Search for the cell housing the specified text and yield its [X, Y] center coordinate. 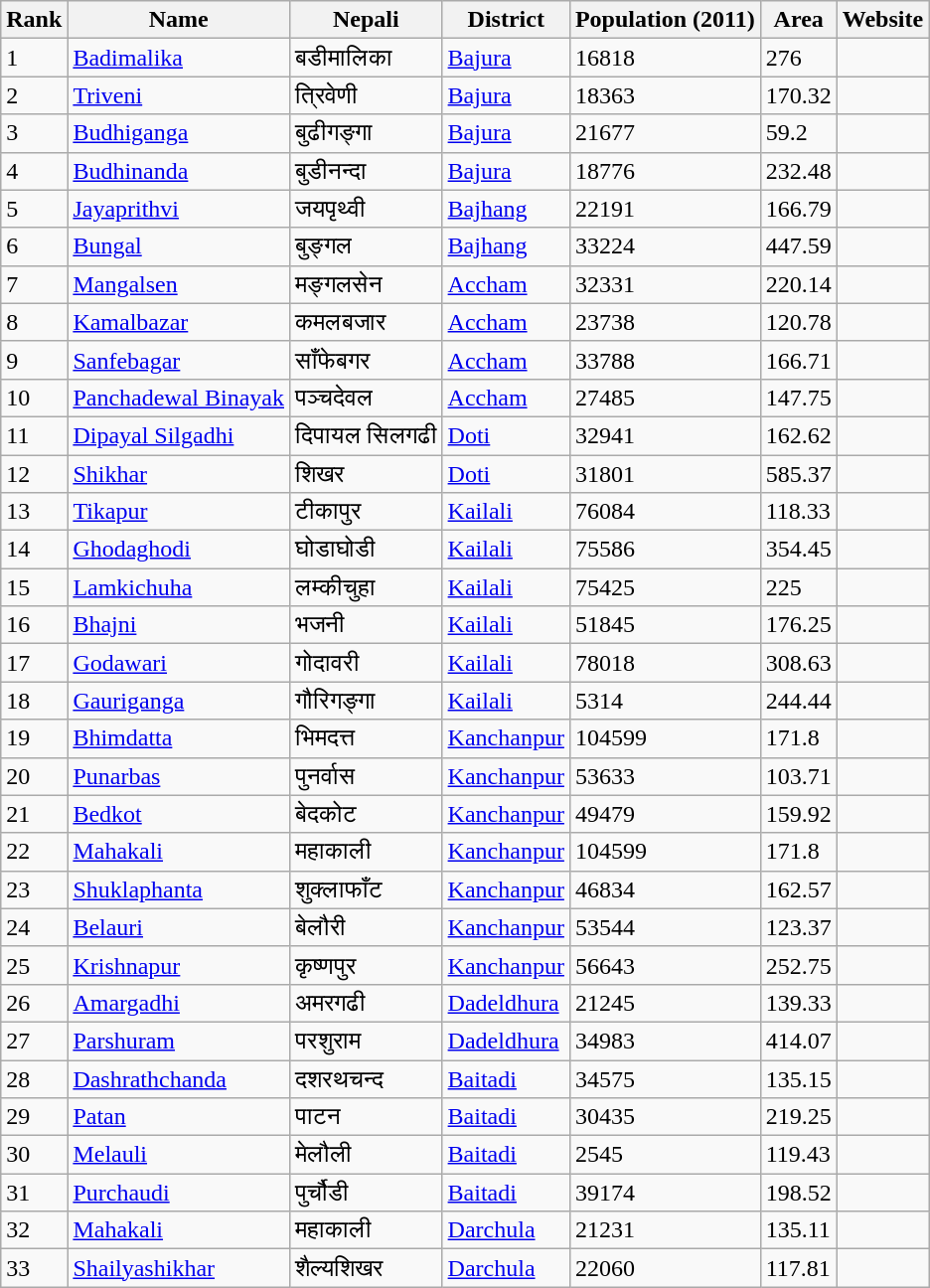
Mangalsen [179, 284]
1 [34, 58]
साँफेबगर [367, 360]
17 [34, 663]
Shikhar [179, 474]
33 [34, 1268]
447.59 [799, 246]
Population (2011) [665, 20]
Bedkot [179, 814]
170.32 [799, 95]
75425 [665, 587]
18363 [665, 95]
308.63 [799, 663]
11 [34, 435]
276 [799, 58]
9 [34, 360]
शुक्लाफाँट [367, 889]
5 [34, 209]
23 [34, 889]
Bhajni [179, 625]
15 [34, 587]
Website [882, 20]
32331 [665, 284]
51845 [665, 625]
2545 [665, 1155]
Dipayal Silgadhi [179, 435]
Krishnapur [179, 965]
39174 [665, 1193]
5314 [665, 701]
12 [34, 474]
166.79 [799, 209]
शैल्यशिखर [367, 1268]
32 [34, 1230]
पाटन [367, 1117]
बुडीनन्दा [367, 171]
मेलौली [367, 1155]
लम्कीचुहा [367, 587]
21677 [665, 133]
23738 [665, 322]
Punarbas [179, 776]
कमलबजार [367, 322]
बुङ्गल [367, 246]
Amargadhi [179, 1003]
Shuklaphanta [179, 889]
25 [34, 965]
बडीमालिका [367, 58]
त्रिवेणी [367, 95]
135.11 [799, 1230]
गोदावरी [367, 663]
अमरगढी [367, 1003]
जयपृथ्वी [367, 209]
Panchadewal Binayak [179, 398]
49479 [665, 814]
34575 [665, 1078]
162.57 [799, 889]
Dashrathchanda [179, 1078]
16818 [665, 58]
Sanfebagar [179, 360]
घोडाघोडी [367, 550]
Budhiganga [179, 133]
76084 [665, 512]
56643 [665, 965]
119.43 [799, 1155]
मङ्गलसेन [367, 284]
585.37 [799, 474]
पुनर्वास [367, 776]
20 [34, 776]
198.52 [799, 1193]
Rank [34, 20]
Jayaprithvi [179, 209]
बुढीगङ्गा [367, 133]
16 [34, 625]
21245 [665, 1003]
162.62 [799, 435]
3 [34, 133]
13 [34, 512]
22191 [665, 209]
18776 [665, 171]
Name [179, 20]
31 [34, 1193]
Gauriganga [179, 701]
Shailyashikhar [179, 1268]
4 [34, 171]
22060 [665, 1268]
कृष्णपुर [367, 965]
Purchaudi [179, 1193]
166.71 [799, 360]
10 [34, 398]
30 [34, 1155]
Nepali [367, 20]
Parshuram [179, 1041]
123.37 [799, 927]
19 [34, 738]
Budhinanda [179, 171]
पञ्चदेवल [367, 398]
7 [34, 284]
29 [34, 1117]
शिखर [367, 474]
Bungal [179, 246]
53633 [665, 776]
414.07 [799, 1041]
46834 [665, 889]
135.15 [799, 1078]
32941 [665, 435]
147.75 [799, 398]
पुर्चौडी [367, 1193]
22 [34, 852]
बेलौरी [367, 927]
Godawari [179, 663]
टीकापुर [367, 512]
8 [34, 322]
120.78 [799, 322]
219.25 [799, 1117]
Melauli [179, 1155]
Kamalbazar [179, 322]
34983 [665, 1041]
भिमदत्त [367, 738]
117.81 [799, 1268]
21231 [665, 1230]
District [506, 20]
27 [34, 1041]
232.48 [799, 171]
Bhimdatta [179, 738]
दशरथचन्द [367, 1078]
28 [34, 1078]
59.2 [799, 133]
225 [799, 587]
Triveni [179, 95]
354.45 [799, 550]
24 [34, 927]
75586 [665, 550]
Badimalika [179, 58]
26 [34, 1003]
244.44 [799, 701]
159.92 [799, 814]
Lamkichuha [179, 587]
Tikapur [179, 512]
गौरिगङ्गा [367, 701]
18 [34, 701]
103.71 [799, 776]
दिपायल सिलगढी [367, 435]
Ghodaghodi [179, 550]
27485 [665, 398]
Patan [179, 1117]
परशुराम [367, 1041]
भजनी [367, 625]
2 [34, 95]
252.75 [799, 965]
6 [34, 246]
31801 [665, 474]
53544 [665, 927]
118.33 [799, 512]
33788 [665, 360]
78018 [665, 663]
139.33 [799, 1003]
220.14 [799, 284]
14 [34, 550]
Belauri [179, 927]
Area [799, 20]
30435 [665, 1117]
21 [34, 814]
176.25 [799, 625]
बेदकोट [367, 814]
33224 [665, 246]
